Determine the [x, y] coordinate at the center of the cell enclosing the given text.  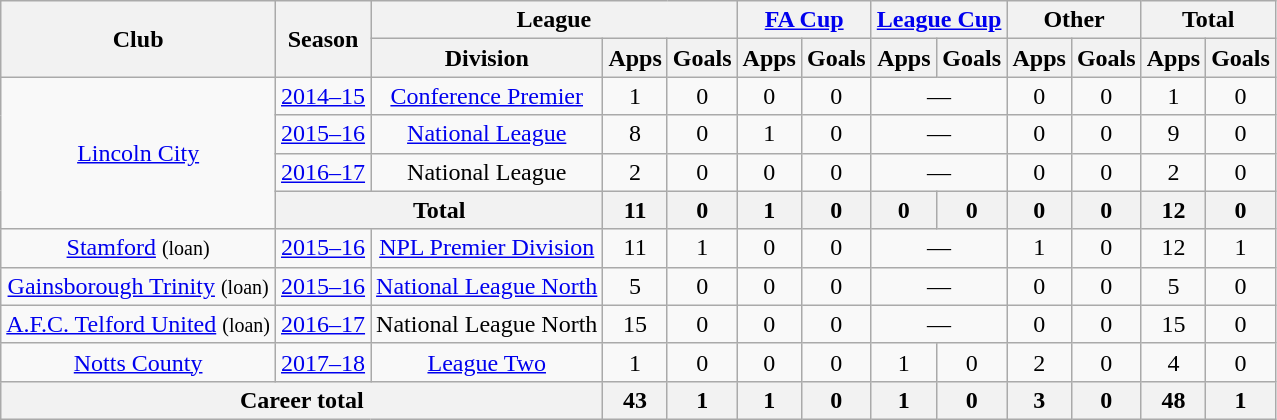
NPL Premier Division [487, 248]
League [554, 20]
Division [487, 58]
2017–18 [324, 362]
48 [1173, 400]
Notts County [138, 362]
League Two [487, 362]
2014–15 [324, 96]
League Cup [939, 20]
3 [1039, 400]
Gainsborough Trinity (loan) [138, 286]
Conference Premier [487, 96]
Stamford (loan) [138, 248]
Lincoln City [138, 153]
A.F.C. Telford United (loan) [138, 324]
FA Cup [804, 20]
8 [635, 134]
Career total [302, 400]
Club [138, 39]
Season [324, 39]
43 [635, 400]
9 [1173, 134]
4 [1173, 362]
Other [1074, 20]
